For the text-containing cell, return its midpoint in [X, Y] coordinate format. 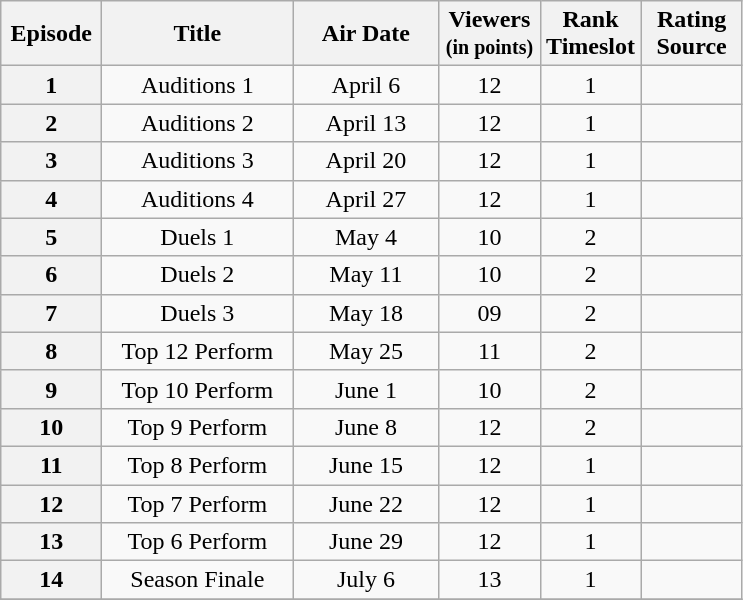
Top 7 Perform [198, 503]
Duels 2 [198, 275]
April 27 [366, 199]
June 8 [366, 427]
8 [52, 351]
Top 6 Perform [198, 542]
Episode [52, 34]
Top 10 Perform [198, 389]
09 [490, 313]
May 18 [366, 313]
May 25 [366, 351]
June 1 [366, 389]
4 [52, 199]
Duels 1 [198, 237]
Top 8 Perform [198, 465]
May 4 [366, 237]
Auditions 1 [198, 85]
9 [52, 389]
6 [52, 275]
Auditions 3 [198, 161]
Air Date [366, 34]
June 15 [366, 465]
July 6 [366, 580]
Viewers(in points) [490, 34]
Title [198, 34]
Top 12 Perform [198, 351]
Top 9 Perform [198, 427]
June 29 [366, 542]
June 22 [366, 503]
Duels 3 [198, 313]
April 6 [366, 85]
3 [52, 161]
April 20 [366, 161]
RankTimeslot [590, 34]
Season Finale [198, 580]
7 [52, 313]
5 [52, 237]
RatingSource [692, 34]
Auditions 2 [198, 123]
Auditions 4 [198, 199]
May 11 [366, 275]
14 [52, 580]
April 13 [366, 123]
